Return [X, Y] of the center of cell containing provided text 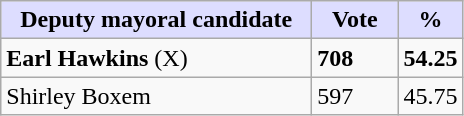
54.25 [430, 58]
Vote [355, 20]
Earl Hawkins (X) [156, 58]
Shirley Boxem [156, 96]
597 [355, 96]
Deputy mayoral candidate [156, 20]
% [430, 20]
708 [355, 58]
45.75 [430, 96]
